Provide the [x, y] coordinate of the cell's center where the given text is located.  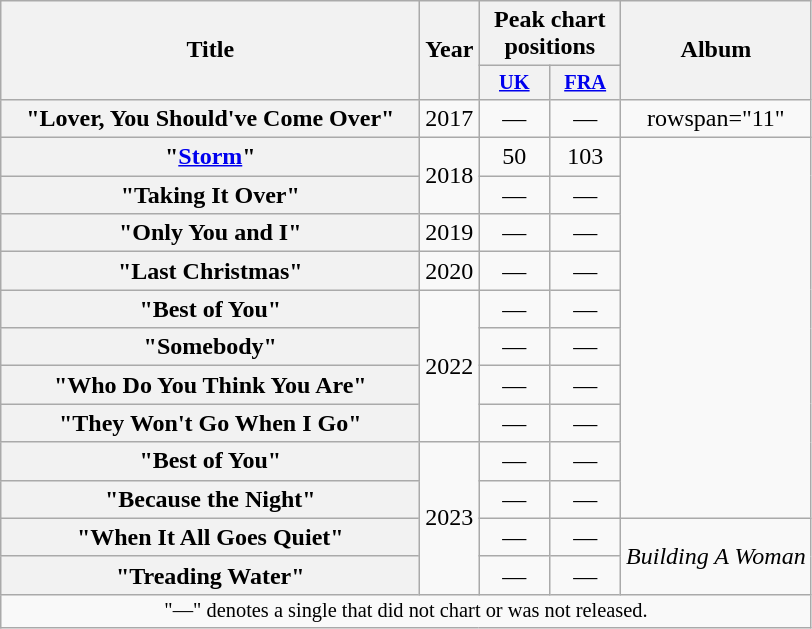
"Last Christmas" [210, 271]
FRA [586, 83]
"Only You and I" [210, 233]
"Storm" [210, 157]
Building A Woman [716, 556]
2019 [450, 233]
2018 [450, 176]
Year [450, 50]
"Treading Water" [210, 575]
"Taking It Over" [210, 195]
2017 [450, 118]
"—" denotes a single that did not chart or was not released. [406, 611]
2020 [450, 271]
Album [716, 50]
"Somebody" [210, 347]
103 [586, 157]
"When It All Goes Quiet" [210, 537]
2022 [450, 366]
50 [514, 157]
Title [210, 50]
"Because the Night" [210, 499]
"Lover, You Should've Come Over" [210, 118]
Peak chart positions [550, 34]
2023 [450, 518]
"Who Do You Think You Are" [210, 385]
UK [514, 83]
"They Won't Go When I Go" [210, 423]
rowspan="11" [716, 118]
